Extract the (X, Y) coordinate from the center of the cell holding the provided text.  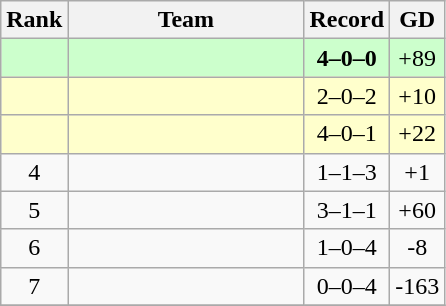
1–1–3 (347, 172)
+1 (418, 172)
+10 (418, 96)
-163 (418, 286)
Team (186, 20)
0–0–4 (347, 286)
3–1–1 (347, 210)
+22 (418, 134)
1–0–4 (347, 248)
5 (34, 210)
-8 (418, 248)
6 (34, 248)
+89 (418, 58)
GD (418, 20)
Record (347, 20)
4–0–0 (347, 58)
2–0–2 (347, 96)
7 (34, 286)
Rank (34, 20)
4 (34, 172)
+60 (418, 210)
4–0–1 (347, 134)
